Search for the cell housing the specified text and yield its [X, Y] center coordinate. 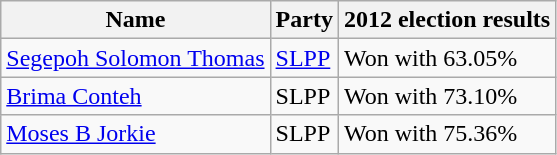
Won with 63.05% [446, 58]
2012 election results [446, 20]
Party [304, 20]
Won with 75.36% [446, 134]
Brima Conteh [136, 96]
Segepoh Solomon Thomas [136, 58]
Moses B Jorkie [136, 134]
Won with 73.10% [446, 96]
Name [136, 20]
